Scan for the cell matching the given text and deliver its (x, y) coordinate at center. 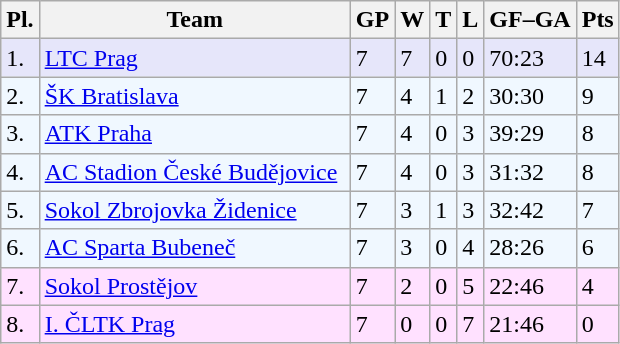
22:46 (530, 286)
Sokol Prostějov (194, 286)
8. (20, 324)
ATK Praha (194, 134)
39:29 (530, 134)
31:32 (530, 172)
W (412, 20)
28:26 (530, 248)
6 (598, 248)
I. ČLTK Prag (194, 324)
4. (20, 172)
Team (194, 20)
AC Stadion České Budějovice (194, 172)
5. (20, 210)
Pl. (20, 20)
1. (20, 58)
30:30 (530, 96)
3. (20, 134)
9 (598, 96)
2. (20, 96)
6. (20, 248)
32:42 (530, 210)
ŠK Bratislava (194, 96)
GF–GA (530, 20)
Sokol Zbrojovka Židenice (194, 210)
GP (372, 20)
5 (470, 286)
L (470, 20)
14 (598, 58)
LTC Prag (194, 58)
T (444, 20)
Pts (598, 20)
7. (20, 286)
70:23 (530, 58)
AC Sparta Bubeneč (194, 248)
21:46 (530, 324)
